Extract the [X, Y] coordinate from the center of the cell holding the provided text.  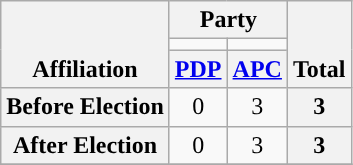
After Election [86, 145]
APC [257, 69]
Before Election [86, 107]
Total [319, 44]
PDP [198, 69]
Affiliation [86, 44]
Party [228, 20]
